Return the [X, Y] coordinate for the center point of the cell that contains the specified text.  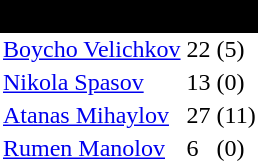
27 [199, 116]
Nikola Spasov [92, 82]
22 [199, 50]
13 [199, 82]
Atanas Mihaylov [92, 116]
Boycho Velichkov [92, 50]
